Return the [X, Y] coordinate for the center point of the cell that contains the specified text.  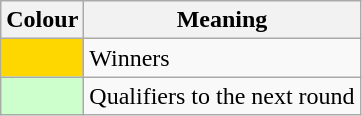
Qualifiers to the next round [222, 96]
Winners [222, 58]
Colour [42, 20]
Meaning [222, 20]
